Capture the cell that displays the provided text and extract its [x, y] central coordinate. 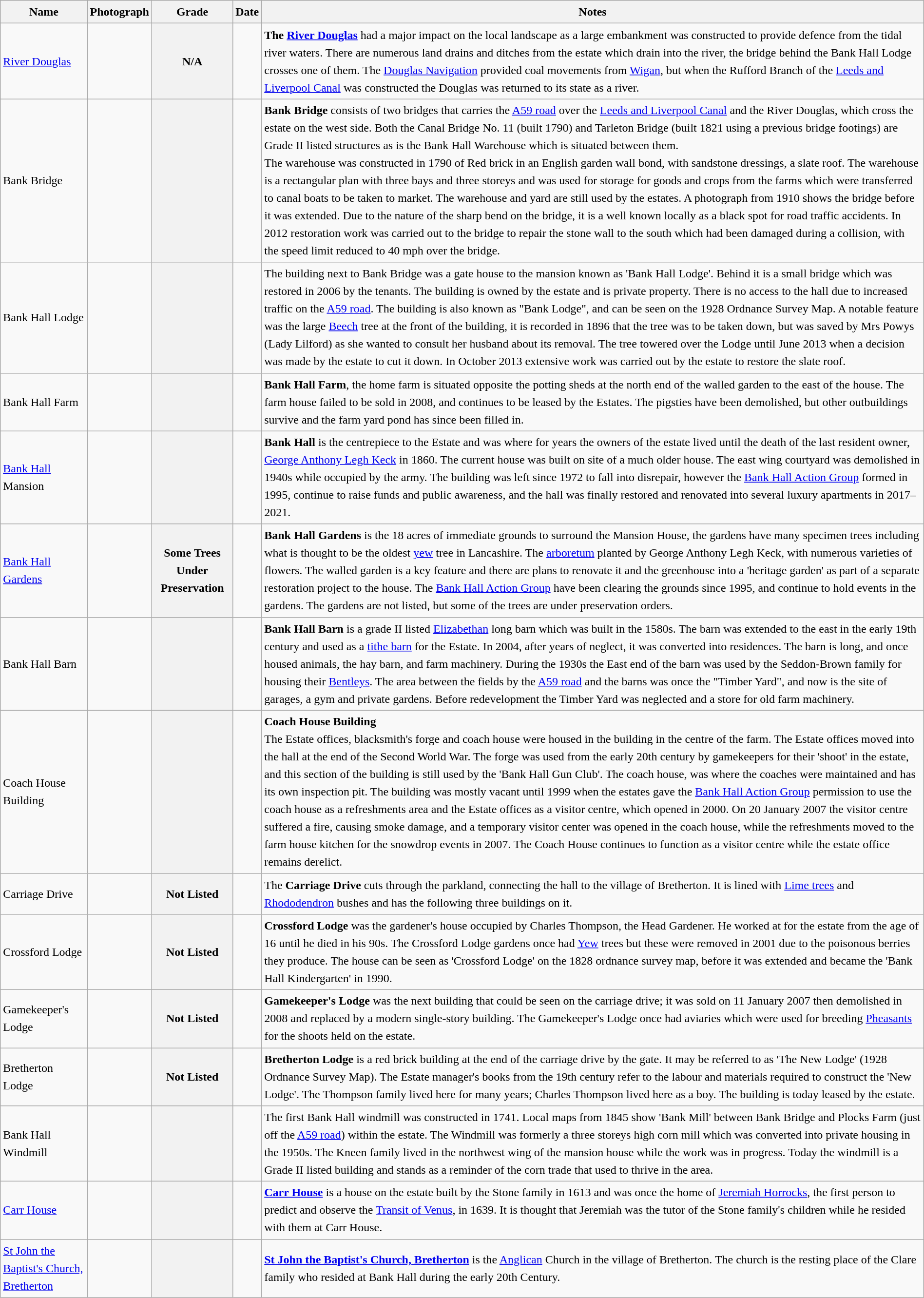
Bank Hall Farm [44, 402]
Notes [593, 12]
Bank Hall Mansion [44, 478]
Name [44, 12]
Bank Hall Barn [44, 664]
St John the Baptist's Church, Bretherton [44, 1268]
N/A [192, 61]
Carr House [44, 1211]
Bank Hall Gardens [44, 570]
Crossford Lodge [44, 951]
Bank Hall Lodge [44, 318]
Photograph [119, 12]
Bretherton Lodge [44, 1077]
Some Trees Under Preservation [192, 570]
Bank Bridge [44, 180]
Grade [192, 12]
Date [248, 12]
Gamekeeper's Lodge [44, 1019]
Coach House Building [44, 792]
Carriage Drive [44, 894]
River Douglas [44, 61]
Bank Hall Windmill [44, 1143]
